From the cell containing the given text, extract its center point as (x, y) coordinate. 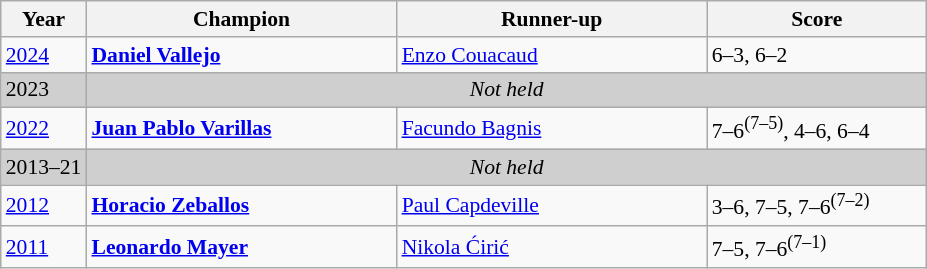
Runner-up (552, 19)
Leonardo Mayer (241, 246)
Enzo Couacaud (552, 55)
2012 (44, 206)
Daniel Vallejo (241, 55)
6–3, 6–2 (817, 55)
7–6(7–5), 4–6, 6–4 (817, 128)
Year (44, 19)
2024 (44, 55)
2011 (44, 246)
2013–21 (44, 167)
Champion (241, 19)
Juan Pablo Varillas (241, 128)
2022 (44, 128)
Score (817, 19)
Nikola Ćirić (552, 246)
Horacio Zeballos (241, 206)
Paul Capdeville (552, 206)
2023 (44, 90)
3–6, 7–5, 7–6(7–2) (817, 206)
Facundo Bagnis (552, 128)
7–5, 7–6(7–1) (817, 246)
